Identify which cell holds the provided text, then report its (X, Y) central coordinate. 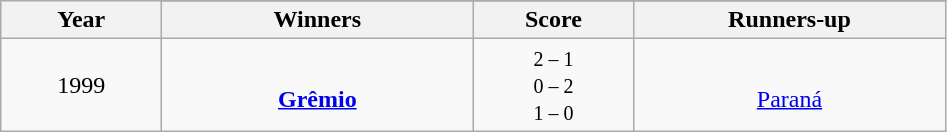
2 – 1 0 – 21 – 0 (554, 85)
Winners (318, 20)
Year (82, 20)
Paraná (790, 85)
Score (554, 20)
Runners-up (790, 20)
Grêmio (318, 85)
1999 (82, 85)
